Scan for the cell matching the given text and deliver its (x, y) coordinate at center. 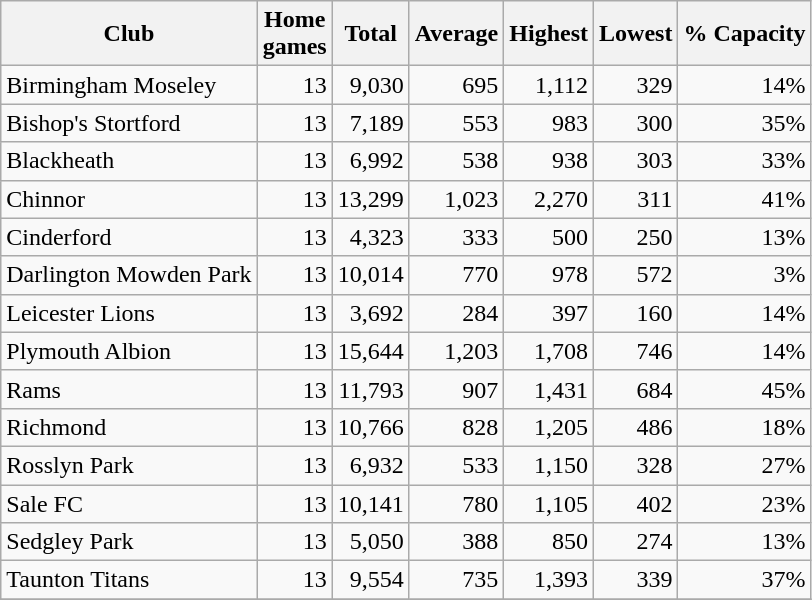
Homegames (294, 34)
3,692 (370, 313)
Birmingham Moseley (129, 85)
500 (549, 237)
6,992 (370, 161)
1,205 (549, 427)
770 (456, 275)
Bishop's Stortford (129, 123)
7,189 (370, 123)
9,554 (370, 580)
250 (636, 237)
% Capacity (744, 34)
35% (744, 123)
402 (636, 503)
33% (744, 161)
37% (744, 580)
780 (456, 503)
Leicester Lions (129, 313)
907 (456, 389)
45% (744, 389)
Sedgley Park (129, 542)
1,708 (549, 351)
1,431 (549, 389)
10,766 (370, 427)
274 (636, 542)
4,323 (370, 237)
1,105 (549, 503)
Lowest (636, 34)
828 (456, 427)
10,014 (370, 275)
Plymouth Albion (129, 351)
Darlington Mowden Park (129, 275)
1,150 (549, 465)
6,932 (370, 465)
684 (636, 389)
735 (456, 580)
41% (744, 199)
Chinnor (129, 199)
983 (549, 123)
333 (456, 237)
533 (456, 465)
5,050 (370, 542)
328 (636, 465)
746 (636, 351)
339 (636, 580)
15,644 (370, 351)
13,299 (370, 199)
397 (549, 313)
1,023 (456, 199)
160 (636, 313)
Rosslyn Park (129, 465)
Sale FC (129, 503)
3% (744, 275)
Rams (129, 389)
2,270 (549, 199)
311 (636, 199)
Total (370, 34)
284 (456, 313)
Taunton Titans (129, 580)
1,203 (456, 351)
11,793 (370, 389)
Highest (549, 34)
329 (636, 85)
978 (549, 275)
938 (549, 161)
Cinderford (129, 237)
303 (636, 161)
Club (129, 34)
538 (456, 161)
572 (636, 275)
Average (456, 34)
300 (636, 123)
27% (744, 465)
Richmond (129, 427)
10,141 (370, 503)
18% (744, 427)
9,030 (370, 85)
850 (549, 542)
1,112 (549, 85)
23% (744, 503)
553 (456, 123)
388 (456, 542)
486 (636, 427)
695 (456, 85)
Blackheath (129, 161)
1,393 (549, 580)
